Extract the (X, Y) coordinate from the center of the cell holding the provided text.  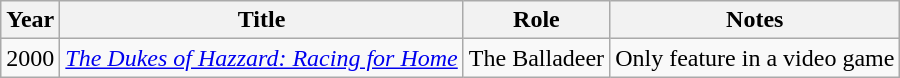
Year (30, 20)
The Dukes of Hazzard: Racing for Home (262, 58)
Role (536, 20)
The Balladeer (536, 58)
Notes (755, 20)
2000 (30, 58)
Title (262, 20)
Only feature in a video game (755, 58)
